Return the [X, Y] coordinate for the center point of the cell that contains the specified text.  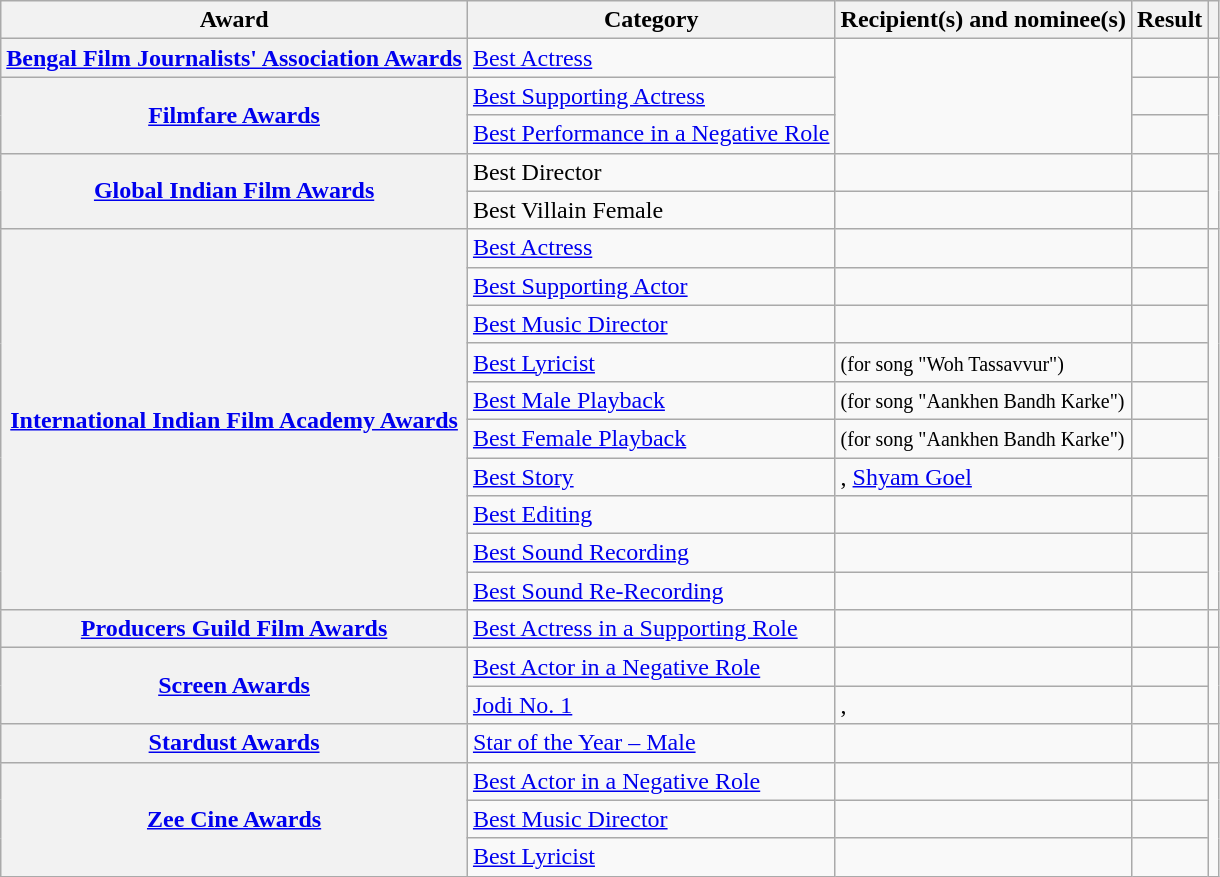
Best Performance in a Negative Role [651, 134]
, Shyam Goel [983, 477]
Best Editing [651, 515]
Star of the Year – Male [651, 743]
Bengal Film Journalists' Association Awards [234, 58]
Best Story [651, 477]
Zee Cine Awards [234, 819]
Best Female Playback [651, 438]
International Indian Film Academy Awards [234, 420]
Best Director [651, 172]
Best Sound Re-Recording [651, 591]
Best Male Playback [651, 400]
Category [651, 20]
Stardust Awards [234, 743]
Producers Guild Film Awards [234, 629]
Best Supporting Actress [651, 96]
Best Villain Female [651, 210]
Best Supporting Actor [651, 286]
Best Sound Recording [651, 553]
, [983, 705]
Award [234, 20]
Best Actress in a Supporting Role [651, 629]
Screen Awards [234, 686]
(for song "Woh Tassavvur") [983, 362]
Filmfare Awards [234, 115]
Recipient(s) and nominee(s) [983, 20]
Jodi No. 1 [651, 705]
Result [1169, 20]
Global Indian Film Awards [234, 191]
